Determine the (X, Y) coordinate at the center of the cell enclosing the given text.  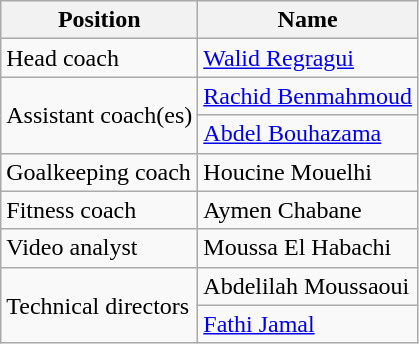
Name (308, 20)
Rachid Benmahmoud (308, 96)
Fitness coach (100, 210)
Abdelilah Moussaoui (308, 286)
Walid Regragui (308, 58)
Technical directors (100, 305)
Video analyst (100, 248)
Goalkeeping coach (100, 172)
Assistant coach(es) (100, 115)
Abdel Bouhazama (308, 134)
Aymen Chabane (308, 210)
Position (100, 20)
Houcine Mouelhi (308, 172)
Fathi Jamal (308, 324)
Moussa El Habachi (308, 248)
Head coach (100, 58)
